Return (x, y) of the center of cell containing provided text 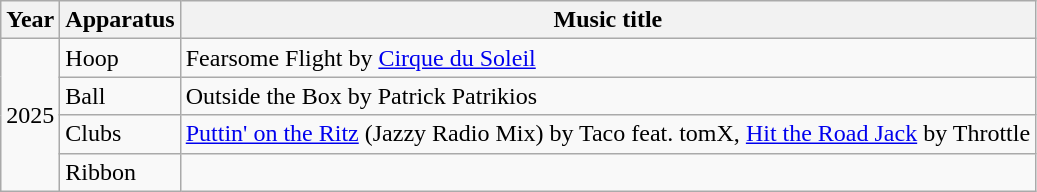
Hoop (120, 58)
Puttin' on the Ritz (Jazzy Radio Mix) by Taco feat. tomX, Hit the Road Jack by Throttle (608, 134)
Outside the Box by Patrick Patrikios (608, 96)
Fearsome Flight by Cirque du Soleil (608, 58)
2025 (30, 115)
Year (30, 20)
Music title (608, 20)
Ball (120, 96)
Apparatus (120, 20)
Clubs (120, 134)
Ribbon (120, 172)
